Output the [X, Y] coordinate of the center of the cell containing the given text.  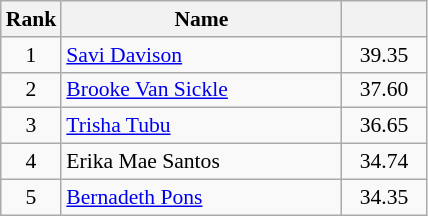
Name [201, 19]
Brooke Van Sickle [201, 90]
36.65 [384, 126]
Savi Davison [201, 55]
Trisha Tubu [201, 126]
Rank [32, 19]
5 [32, 197]
Erika Mae Santos [201, 162]
3 [32, 126]
39.35 [384, 55]
34.74 [384, 162]
1 [32, 55]
4 [32, 162]
Bernadeth Pons [201, 197]
2 [32, 90]
34.35 [384, 197]
37.60 [384, 90]
